Capture the cell that displays the provided text and extract its (x, y) central coordinate. 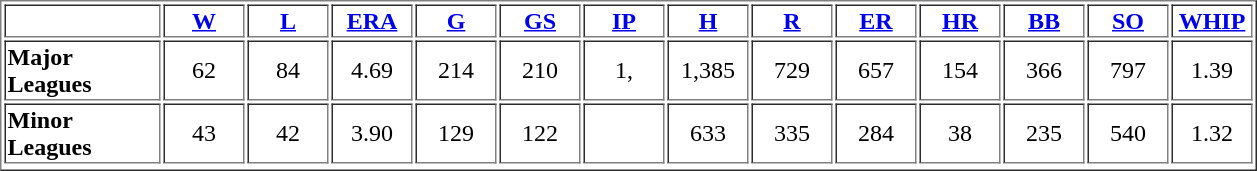
BB (1044, 20)
Major Leagues (82, 70)
H (708, 20)
366 (1044, 70)
HR (960, 20)
43 (204, 134)
1,385 (708, 70)
3.90 (372, 134)
210 (540, 70)
154 (960, 70)
42 (288, 134)
W (204, 20)
540 (1128, 134)
G (456, 20)
1.39 (1212, 70)
ERA (372, 20)
335 (792, 134)
214 (456, 70)
729 (792, 70)
797 (1128, 70)
38 (960, 134)
IP (624, 20)
84 (288, 70)
284 (876, 134)
657 (876, 70)
235 (1044, 134)
633 (708, 134)
SO (1128, 20)
1, (624, 70)
1.32 (1212, 134)
L (288, 20)
4.69 (372, 70)
ER (876, 20)
Minor Leagues (82, 134)
62 (204, 70)
129 (456, 134)
WHIP (1212, 20)
GS (540, 20)
122 (540, 134)
R (792, 20)
